Extract the (x, y) coordinate from the center of the cell holding the provided text.  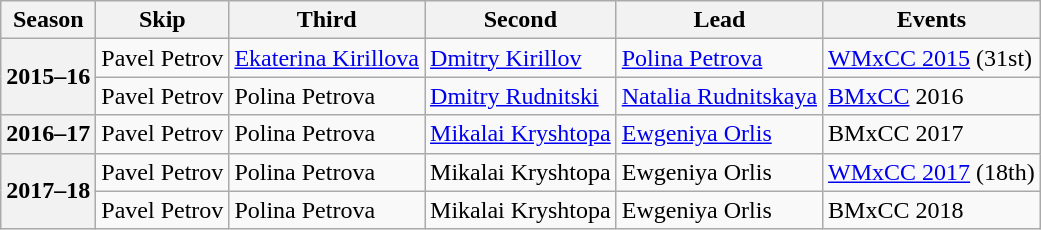
BMxCC 2016 (932, 96)
Events (932, 20)
WMxCC 2017 (18th) (932, 172)
2015–16 (48, 77)
BMxCC 2017 (932, 134)
Season (48, 20)
2016–17 (48, 134)
Natalia Rudnitskaya (719, 96)
Lead (719, 20)
Ekaterina Kirillova (327, 58)
Dmitry Rudnitski (521, 96)
BMxCC 2018 (932, 210)
Third (327, 20)
Skip (162, 20)
Second (521, 20)
Dmitry Kirillov (521, 58)
2017–18 (48, 191)
WMxCC 2015 (31st) (932, 58)
